Determine the [x, y] coordinate at the center of the cell enclosing the given text.  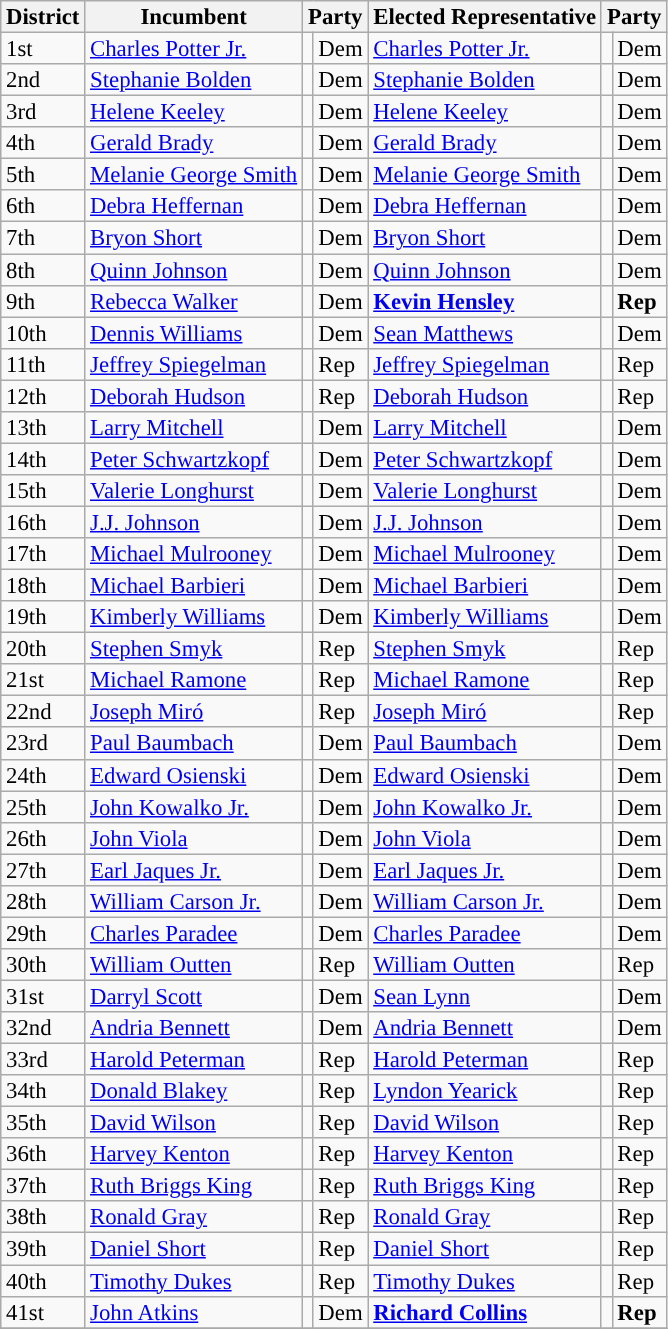
10th [43, 333]
23rd [43, 744]
15th [43, 491]
41st [43, 1312]
Lyndon Yearick [485, 1091]
37th [43, 1186]
1st [43, 49]
16th [43, 522]
Kevin Hensley [485, 301]
Sean Lynn [485, 996]
26th [43, 838]
29th [43, 933]
17th [43, 554]
30th [43, 965]
3rd [43, 112]
Rebecca Walker [194, 301]
7th [43, 238]
25th [43, 807]
Sean Matthews [485, 333]
18th [43, 586]
28th [43, 902]
5th [43, 175]
Elected Representative [485, 17]
Richard Collins [485, 1312]
19th [43, 617]
Incumbent [194, 17]
John Atkins [194, 1312]
4th [43, 143]
35th [43, 1123]
21st [43, 680]
8th [43, 270]
24th [43, 775]
20th [43, 649]
2nd [43, 80]
33rd [43, 1060]
31st [43, 996]
27th [43, 870]
40th [43, 1281]
39th [43, 1249]
11th [43, 364]
District [43, 17]
9th [43, 301]
32nd [43, 1028]
6th [43, 206]
36th [43, 1154]
12th [43, 396]
Donald Blakey [194, 1091]
38th [43, 1218]
14th [43, 459]
34th [43, 1091]
Darryl Scott [194, 996]
13th [43, 428]
22nd [43, 712]
Dennis Williams [194, 333]
